Return [X, Y] of the center of cell containing provided text 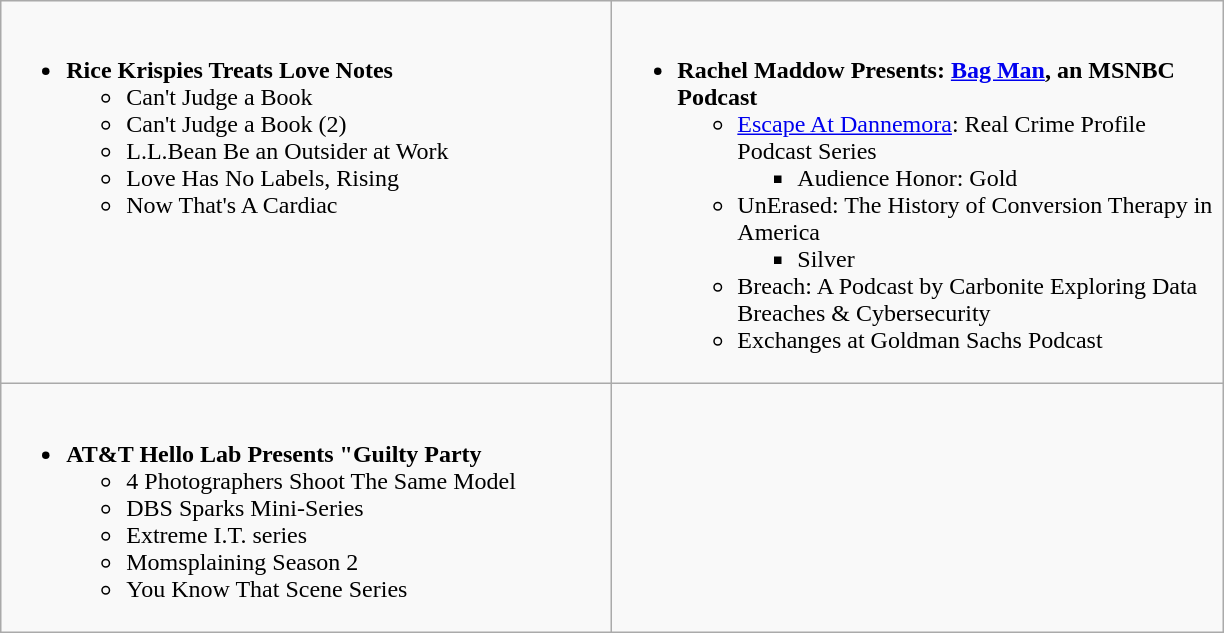
Rice Krispies Treats Love NotesCan't Judge a BookCan't Judge a Book (2)L.L.Bean Be an Outsider at WorkLove Has No Labels, RisingNow That's A Cardiac [306, 192]
